Output the [x, y] coordinate of the center of the cell containing the given text.  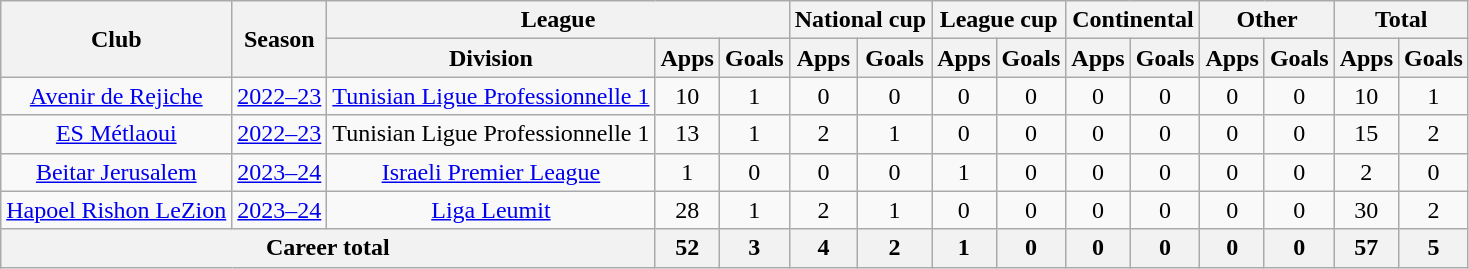
Total [1401, 20]
28 [687, 210]
Avenir de Rejiche [116, 96]
Liga Leumit [491, 210]
Israeli Premier League [491, 172]
League cup [999, 20]
57 [1366, 248]
National cup [860, 20]
Hapoel Rishon LeZion [116, 210]
ES Métlaoui [116, 134]
4 [823, 248]
52 [687, 248]
30 [1366, 210]
Beitar Jerusalem [116, 172]
3 [754, 248]
Career total [328, 248]
League [558, 20]
Season [280, 39]
Other [1267, 20]
5 [1434, 248]
13 [687, 134]
Division [491, 58]
15 [1366, 134]
Club [116, 39]
Continental [1133, 20]
